Determine the [x, y] coordinate at the center of the cell enclosing the given text.  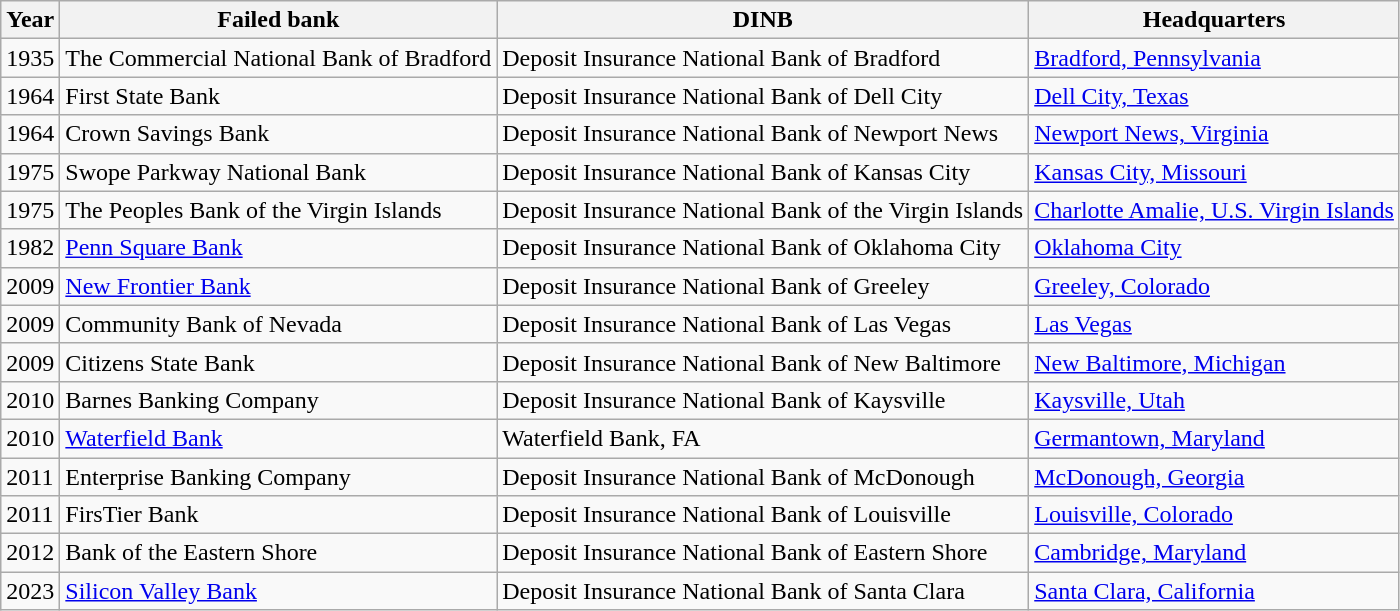
First State Bank [278, 96]
Dell City, Texas [1214, 96]
Germantown, Maryland [1214, 438]
Community Bank of Nevada [278, 324]
Deposit Insurance National Bank of Las Vegas [763, 324]
Waterfield Bank [278, 438]
Deposit Insurance National Bank of Louisville [763, 515]
Barnes Banking Company [278, 400]
Deposit Insurance National Bank of Dell City [763, 96]
Deposit Insurance National Bank of the Virgin Islands [763, 210]
Enterprise Banking Company [278, 477]
New Baltimore, Michigan [1214, 362]
Deposit Insurance National Bank of Kansas City [763, 172]
McDonough, Georgia [1214, 477]
Cambridge, Maryland [1214, 553]
Crown Savings Bank [278, 134]
Louisville, Colorado [1214, 515]
Bradford, Pennsylvania [1214, 58]
Kaysville, Utah [1214, 400]
Deposit Insurance National Bank of Oklahoma City [763, 248]
DINB [763, 20]
FirsTier Bank [278, 515]
Silicon Valley Bank [278, 591]
2023 [30, 591]
Deposit Insurance National Bank of Greeley [763, 286]
Santa Clara, California [1214, 591]
Las Vegas [1214, 324]
Year [30, 20]
Deposit Insurance National Bank of Santa Clara [763, 591]
Deposit Insurance National Bank of Eastern Shore [763, 553]
New Frontier Bank [278, 286]
Penn Square Bank [278, 248]
Deposit Insurance National Bank of New Baltimore [763, 362]
The Commercial National Bank of Bradford [278, 58]
Waterfield Bank, FA [763, 438]
Kansas City, Missouri [1214, 172]
Failed bank [278, 20]
Headquarters [1214, 20]
Deposit Insurance National Bank of McDonough [763, 477]
The Peoples Bank of the Virgin Islands [278, 210]
2012 [30, 553]
Deposit Insurance National Bank of Kaysville [763, 400]
Greeley, Colorado [1214, 286]
Deposit Insurance National Bank of Newport News [763, 134]
Citizens State Bank [278, 362]
Bank of the Eastern Shore [278, 553]
Swope Parkway National Bank [278, 172]
Charlotte Amalie, U.S. Virgin Islands [1214, 210]
1982 [30, 248]
Oklahoma City [1214, 248]
1935 [30, 58]
Newport News, Virginia [1214, 134]
Deposit Insurance National Bank of Bradford [763, 58]
